Identify which cell holds the provided text, then report its (X, Y) central coordinate. 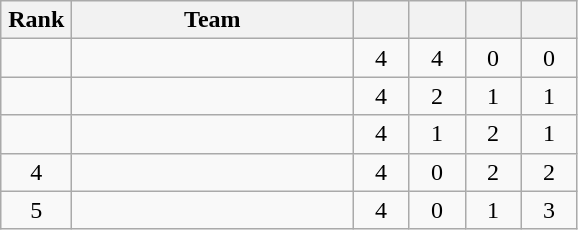
5 (36, 210)
Rank (36, 20)
Team (212, 20)
3 (549, 210)
